Extract the [X, Y] coordinate from the center of the cell holding the provided text.  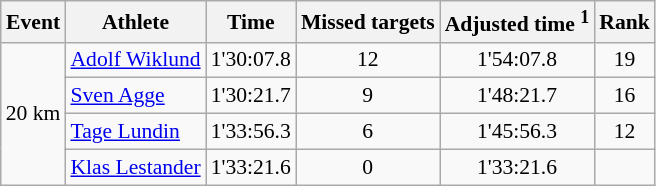
Klas Lestander [135, 167]
Rank [624, 22]
Sven Agge [135, 96]
19 [624, 60]
1'33:56.3 [251, 132]
Tage Lundin [135, 132]
1'30:21.7 [251, 96]
Time [251, 22]
9 [368, 96]
0 [368, 167]
Athlete [135, 22]
Event [34, 22]
Adolf Wiklund [135, 60]
1'30:07.8 [251, 60]
1'45:56.3 [518, 132]
Adjusted time 1 [518, 22]
20 km [34, 113]
16 [624, 96]
6 [368, 132]
Missed targets [368, 22]
1'48:21.7 [518, 96]
1'54:07.8 [518, 60]
